Scan for the cell matching the given text and deliver its [X, Y] coordinate at center. 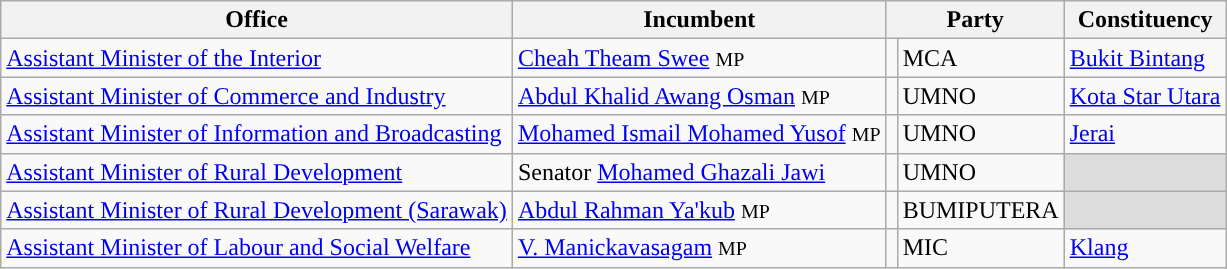
Abdul Rahman Ya'kub MP [699, 210]
Senator Mohamed Ghazali Jawi [699, 172]
Assistant Minister of Rural Development (Sarawak) [257, 210]
Party [975, 20]
Klang [1145, 248]
Abdul Khalid Awang Osman MP [699, 96]
Assistant Minister of Labour and Social Welfare [257, 248]
BUMIPUTERA [980, 210]
Assistant Minister of the Interior [257, 58]
Cheah Theam Swee MP [699, 58]
Jerai [1145, 134]
MIC [980, 248]
Assistant Minister of Information and Broadcasting [257, 134]
Mohamed Ismail Mohamed Yusof MP [699, 134]
Incumbent [699, 20]
Assistant Minister of Commerce and Industry [257, 96]
MCA [980, 58]
Office [257, 20]
Constituency [1145, 20]
Kota Star Utara [1145, 96]
V. Manickavasagam MP [699, 248]
Bukit Bintang [1145, 58]
Assistant Minister of Rural Development [257, 172]
